Locate the cell with the specified text and output its (X, Y) center coordinate. 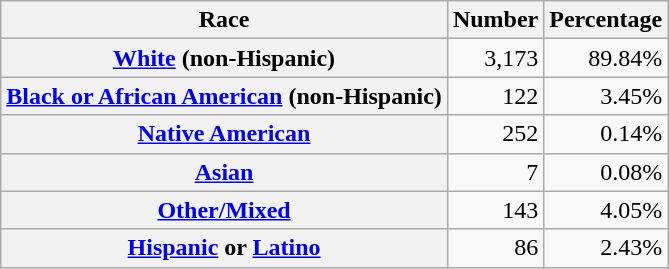
Number (495, 20)
143 (495, 210)
2.43% (606, 248)
Native American (224, 134)
3.45% (606, 96)
0.08% (606, 172)
3,173 (495, 58)
Hispanic or Latino (224, 248)
White (non-Hispanic) (224, 58)
122 (495, 96)
Other/Mixed (224, 210)
0.14% (606, 134)
Percentage (606, 20)
Asian (224, 172)
Black or African American (non-Hispanic) (224, 96)
252 (495, 134)
Race (224, 20)
7 (495, 172)
86 (495, 248)
89.84% (606, 58)
4.05% (606, 210)
